Provide the [X, Y] coordinate of the cell's center where the given text is located.  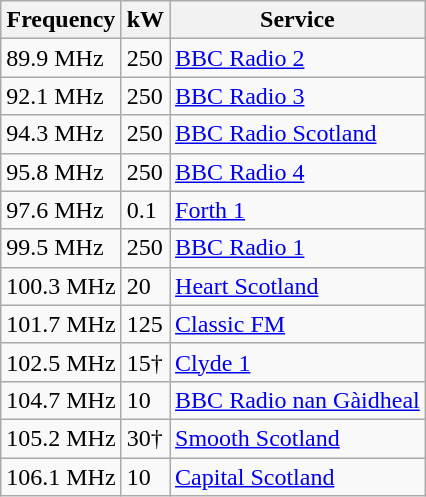
97.6 MHz [61, 210]
30† [145, 438]
BBC Radio nan Gàidheal [298, 400]
89.9 MHz [61, 58]
BBC Radio 4 [298, 172]
102.5 MHz [61, 362]
kW [145, 20]
BBC Radio 2 [298, 58]
Clyde 1 [298, 362]
BBC Radio Scotland [298, 134]
95.8 MHz [61, 172]
15† [145, 362]
100.3 MHz [61, 286]
BBC Radio 3 [298, 96]
92.1 MHz [61, 96]
101.7 MHz [61, 324]
Capital Scotland [298, 477]
BBC Radio 1 [298, 248]
Forth 1 [298, 210]
125 [145, 324]
99.5 MHz [61, 248]
Frequency [61, 20]
Smooth Scotland [298, 438]
106.1 MHz [61, 477]
Service [298, 20]
104.7 MHz [61, 400]
20 [145, 286]
Classic FM [298, 324]
0.1 [145, 210]
94.3 MHz [61, 134]
Heart Scotland [298, 286]
105.2 MHz [61, 438]
